Provide the (X, Y) coordinate of the cell's center where the given text is located.  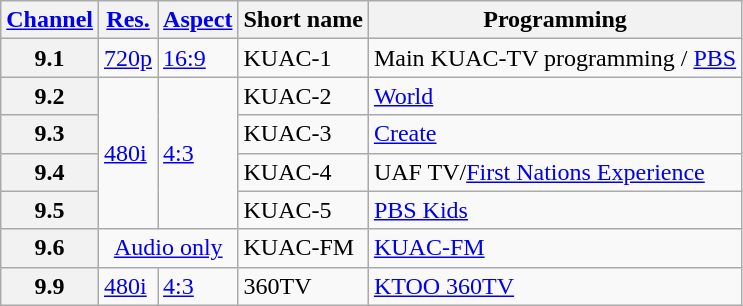
KUAC-3 (303, 134)
Programming (554, 20)
9.4 (50, 172)
Channel (50, 20)
KTOO 360TV (554, 286)
9.5 (50, 210)
Audio only (168, 248)
UAF TV/First Nations Experience (554, 172)
9.2 (50, 96)
KUAC-2 (303, 96)
Aspect (198, 20)
9.9 (50, 286)
9.1 (50, 58)
PBS Kids (554, 210)
16:9 (198, 58)
360TV (303, 286)
Short name (303, 20)
Create (554, 134)
Res. (128, 20)
9.3 (50, 134)
9.6 (50, 248)
World (554, 96)
KUAC-4 (303, 172)
720p (128, 58)
KUAC-1 (303, 58)
Main KUAC-TV programming / PBS (554, 58)
KUAC-5 (303, 210)
